Provide the (X, Y) coordinate of the cell's center where the given text is located.  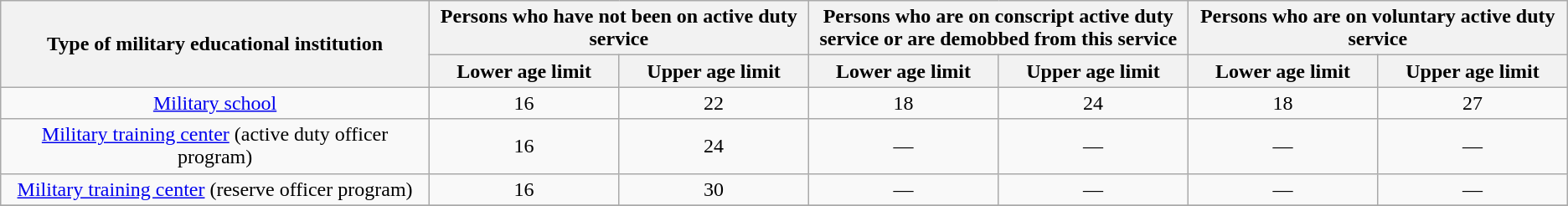
Persons who are on conscript active duty service or are demobbed from this service (998, 28)
Persons who have not been on active duty service (618, 28)
Military training center (active duty officer program) (215, 146)
Persons who are on voluntary active duty service (1377, 28)
27 (1473, 103)
Type of military educational institution (215, 44)
Military school (215, 103)
30 (714, 189)
Military training center (reserve officer program) (215, 189)
22 (714, 103)
